Find where the given text appears and provide that cell's center as [x, y] coordinate. 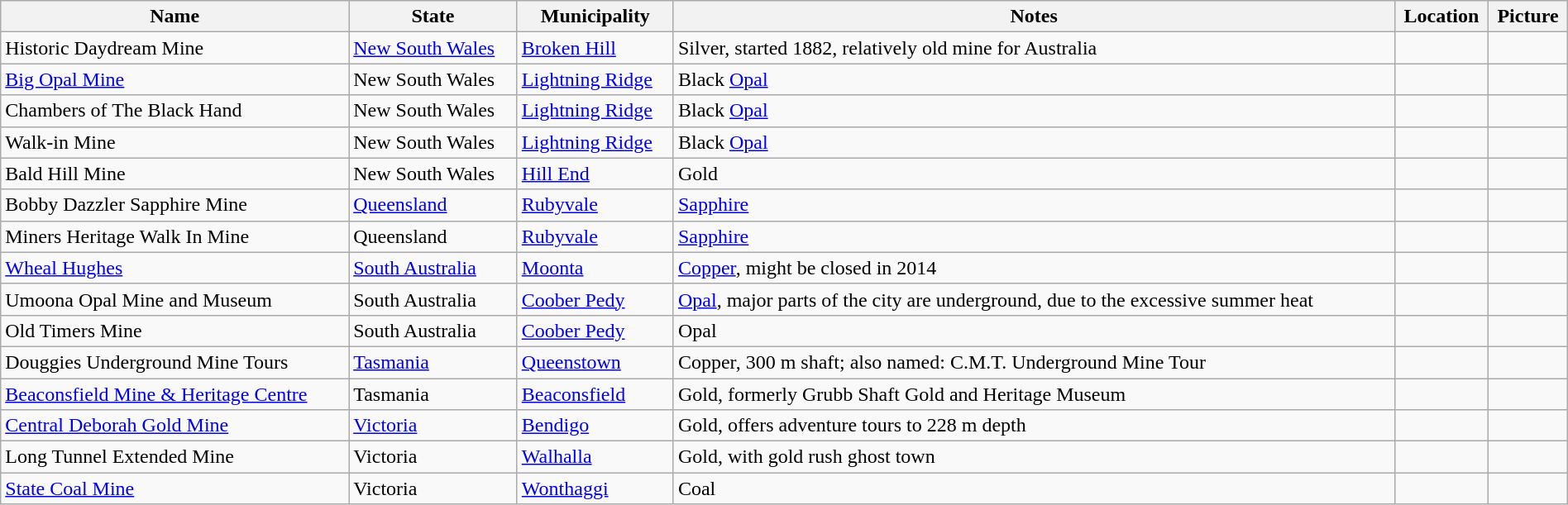
Douggies Underground Mine Tours [175, 362]
Walk-in Mine [175, 142]
Notes [1034, 17]
Name [175, 17]
Long Tunnel Extended Mine [175, 457]
Bendigo [595, 426]
Broken Hill [595, 48]
Miners Heritage Walk In Mine [175, 236]
Gold [1034, 174]
Moonta [595, 268]
Opal [1034, 331]
Picture [1528, 17]
Walhalla [595, 457]
State Coal Mine [175, 488]
State [433, 17]
Wheal Hughes [175, 268]
Beaconsfield Mine & Heritage Centre [175, 394]
Bald Hill Mine [175, 174]
Location [1441, 17]
Big Opal Mine [175, 79]
Beaconsfield [595, 394]
Gold, formerly Grubb Shaft Gold and Heritage Museum [1034, 394]
Bobby Dazzler Sapphire Mine [175, 205]
Old Timers Mine [175, 331]
Chambers of The Black Hand [175, 111]
Central Deborah Gold Mine [175, 426]
Copper, might be closed in 2014 [1034, 268]
Copper, 300 m shaft; also named: C.M.T. Underground Mine Tour [1034, 362]
Queenstown [595, 362]
Wonthaggi [595, 488]
Gold, with gold rush ghost town [1034, 457]
Historic Daydream Mine [175, 48]
Opal, major parts of the city are underground, due to the excessive summer heat [1034, 299]
Gold, offers adventure tours to 228 m depth [1034, 426]
Municipality [595, 17]
Hill End [595, 174]
Umoona Opal Mine and Museum [175, 299]
Coal [1034, 488]
Silver, started 1882, relatively old mine for Australia [1034, 48]
